Provide the (X, Y) coordinate of the cell's center where the given text is located.  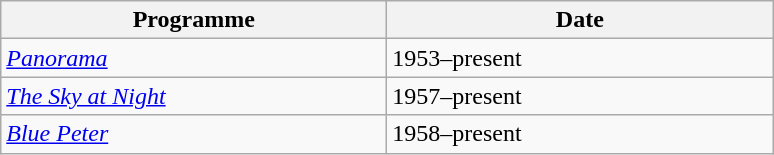
1957–present (580, 96)
Panorama (194, 58)
1953–present (580, 58)
Blue Peter (194, 134)
The Sky at Night (194, 96)
Date (580, 20)
1958–present (580, 134)
Programme (194, 20)
